Determine the [X, Y] coordinate at the center of the cell enclosing the given text.  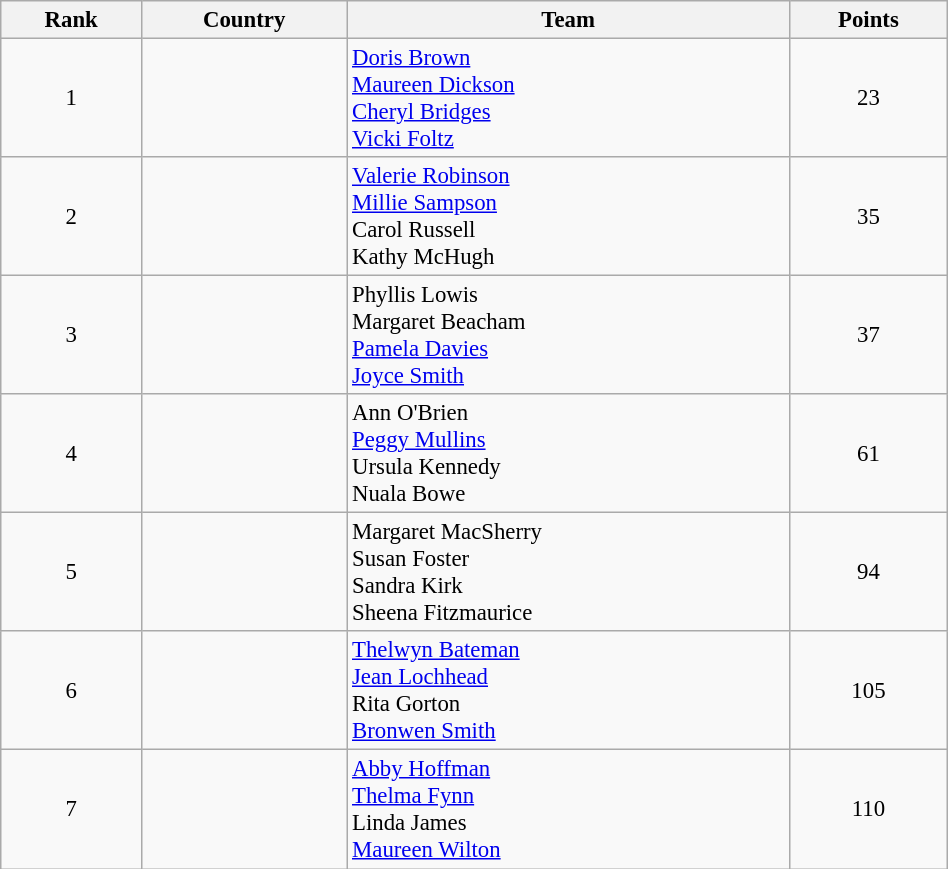
5 [72, 572]
3 [72, 336]
Rank [72, 20]
110 [869, 810]
105 [869, 692]
Team [568, 20]
Country [244, 20]
Doris BrownMaureen DicksonCheryl BridgesVicki Foltz [568, 98]
61 [869, 454]
37 [869, 336]
Abby HoffmanThelma FynnLinda JamesMaureen Wilton [568, 810]
7 [72, 810]
35 [869, 216]
4 [72, 454]
Thelwyn BatemanJean LochheadRita GortonBronwen Smith [568, 692]
Points [869, 20]
94 [869, 572]
1 [72, 98]
2 [72, 216]
Valerie RobinsonMillie SampsonCarol RussellKathy McHugh [568, 216]
23 [869, 98]
6 [72, 692]
Margaret MacSherrySusan FosterSandra KirkSheena Fitzmaurice [568, 572]
Ann O'BrienPeggy MullinsUrsula KennedyNuala Bowe [568, 454]
Phyllis LowisMargaret BeachamPamela DaviesJoyce Smith [568, 336]
